Capture the cell that displays the provided text and extract its (X, Y) central coordinate. 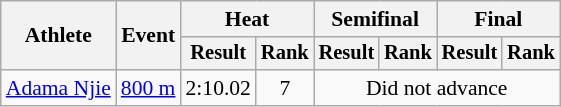
Heat (246, 19)
Athlete (58, 36)
Semifinal (376, 19)
Adama Njie (58, 88)
Event (148, 36)
2:10.02 (218, 88)
Did not advance (437, 88)
7 (285, 88)
Final (498, 19)
800 m (148, 88)
